Provide the (X, Y) coordinate of the cell's center where the given text is located.  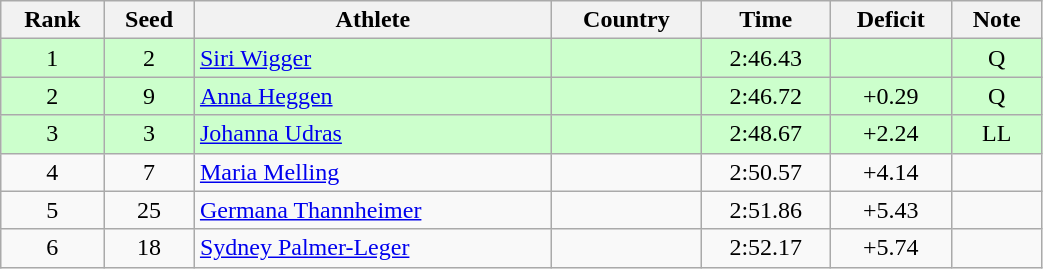
Johanna Udras (372, 134)
Seed (150, 20)
2:52.17 (766, 248)
Maria Melling (372, 172)
2:50.57 (766, 172)
Sydney Palmer-Leger (372, 248)
LL (996, 134)
Country (626, 20)
+4.14 (890, 172)
+5.43 (890, 210)
1 (52, 58)
Anna Heggen (372, 96)
Deficit (890, 20)
Rank (52, 20)
18 (150, 248)
Siri Wigger (372, 58)
25 (150, 210)
2:46.43 (766, 58)
2:48.67 (766, 134)
5 (52, 210)
Athlete (372, 20)
Note (996, 20)
7 (150, 172)
9 (150, 96)
Time (766, 20)
2:51.86 (766, 210)
+0.29 (890, 96)
4 (52, 172)
+5.74 (890, 248)
Germana Thannheimer (372, 210)
6 (52, 248)
+2.24 (890, 134)
2:46.72 (766, 96)
